Scan for the cell matching the given text and deliver its (x, y) coordinate at center. 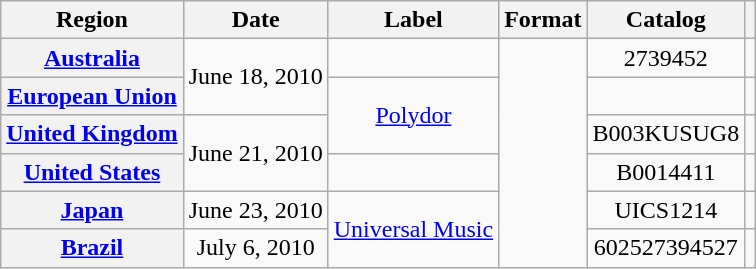
Australia (92, 58)
United States (92, 172)
European Union (92, 96)
2739452 (666, 58)
Format (543, 20)
Date (256, 20)
June 18, 2010 (256, 77)
June 21, 2010 (256, 153)
United Kingdom (92, 134)
UICS1214 (666, 210)
Label (413, 20)
B0014411 (666, 172)
Japan (92, 210)
B003KUSUG8 (666, 134)
Universal Music (413, 229)
June 23, 2010 (256, 210)
Brazil (92, 248)
Region (92, 20)
602527394527 (666, 248)
Polydor (413, 115)
July 6, 2010 (256, 248)
Catalog (666, 20)
